Detect which cell encompasses the target text, then output its (X, Y) center coordinate. 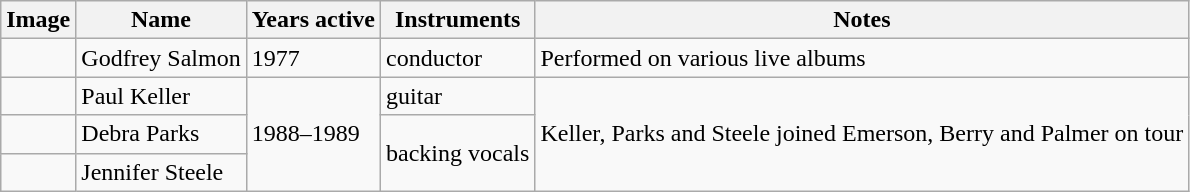
Paul Keller (161, 96)
Notes (862, 20)
Name (161, 20)
Instruments (458, 20)
Keller, Parks and Steele joined Emerson, Berry and Palmer on tour (862, 134)
backing vocals (458, 153)
1977 (313, 58)
Years active (313, 20)
Image (38, 20)
Debra Parks (161, 134)
Performed on various live albums (862, 58)
1988–1989 (313, 134)
guitar (458, 96)
Jennifer Steele (161, 172)
Godfrey Salmon (161, 58)
conductor (458, 58)
